For the text-containing cell, return its midpoint in [X, Y] coordinate format. 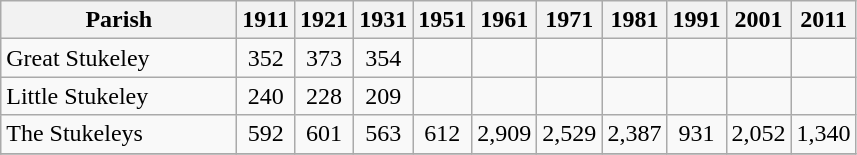
1991 [696, 20]
612 [442, 134]
1921 [324, 20]
592 [266, 134]
2,529 [570, 134]
354 [384, 58]
563 [384, 134]
2,909 [504, 134]
The Stukeleys [119, 134]
1981 [634, 20]
373 [324, 58]
2,052 [758, 134]
Parish [119, 20]
1971 [570, 20]
352 [266, 58]
1961 [504, 20]
2001 [758, 20]
1911 [266, 20]
240 [266, 96]
1951 [442, 20]
1,340 [824, 134]
209 [384, 96]
228 [324, 96]
Great Stukeley [119, 58]
601 [324, 134]
Little Stukeley [119, 96]
2,387 [634, 134]
931 [696, 134]
1931 [384, 20]
2011 [824, 20]
